Return (x, y) of the center of cell containing provided text 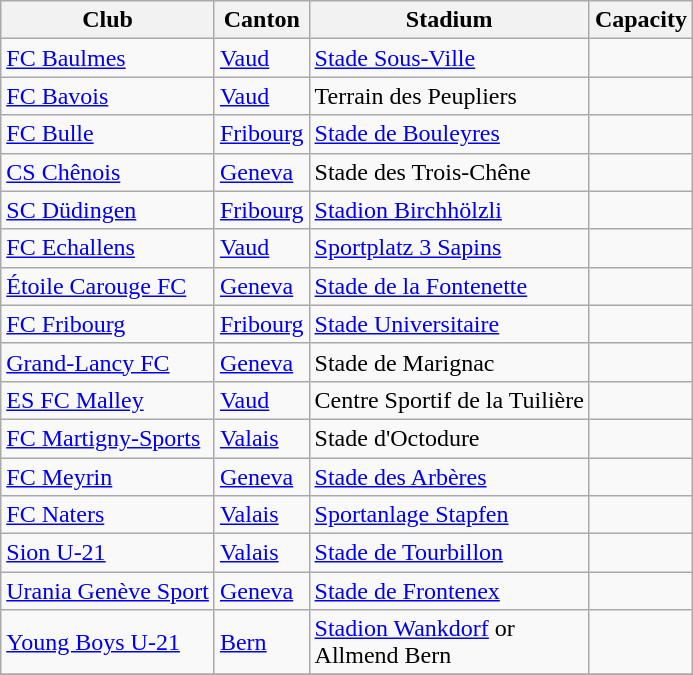
FC Bavois (108, 96)
Stade d'Octodure (449, 438)
Sportanlage Stapfen (449, 515)
Stade Sous-Ville (449, 58)
Stadium (449, 20)
Stadion Birchhölzli (449, 210)
Stade de Tourbillon (449, 553)
Bern (262, 642)
SC Düdingen (108, 210)
Sportplatz 3 Sapins (449, 248)
Terrain des Peupliers (449, 96)
Stade de Marignac (449, 362)
FC Echallens (108, 248)
Stade de Bouleyres (449, 134)
FC Martigny-Sports (108, 438)
FC Baulmes (108, 58)
FC Fribourg (108, 324)
Sion U-21 (108, 553)
Urania Genève Sport (108, 591)
Stade des Arbères (449, 477)
Stade de Frontenex (449, 591)
FC Naters (108, 515)
Stadion Wankdorf orAllmend Bern (449, 642)
Étoile Carouge FC (108, 286)
ES FC Malley (108, 400)
Grand-Lancy FC (108, 362)
FC Meyrin (108, 477)
Stade de la Fontenette (449, 286)
FC Bulle (108, 134)
Young Boys U-21 (108, 642)
Stade Universitaire (449, 324)
Stade des Trois-Chêne (449, 172)
Canton (262, 20)
Club (108, 20)
Centre Sportif de la Tuilière (449, 400)
Capacity (640, 20)
CS Chênois (108, 172)
